From the cell containing the given text, extract its center point as [X, Y] coordinate. 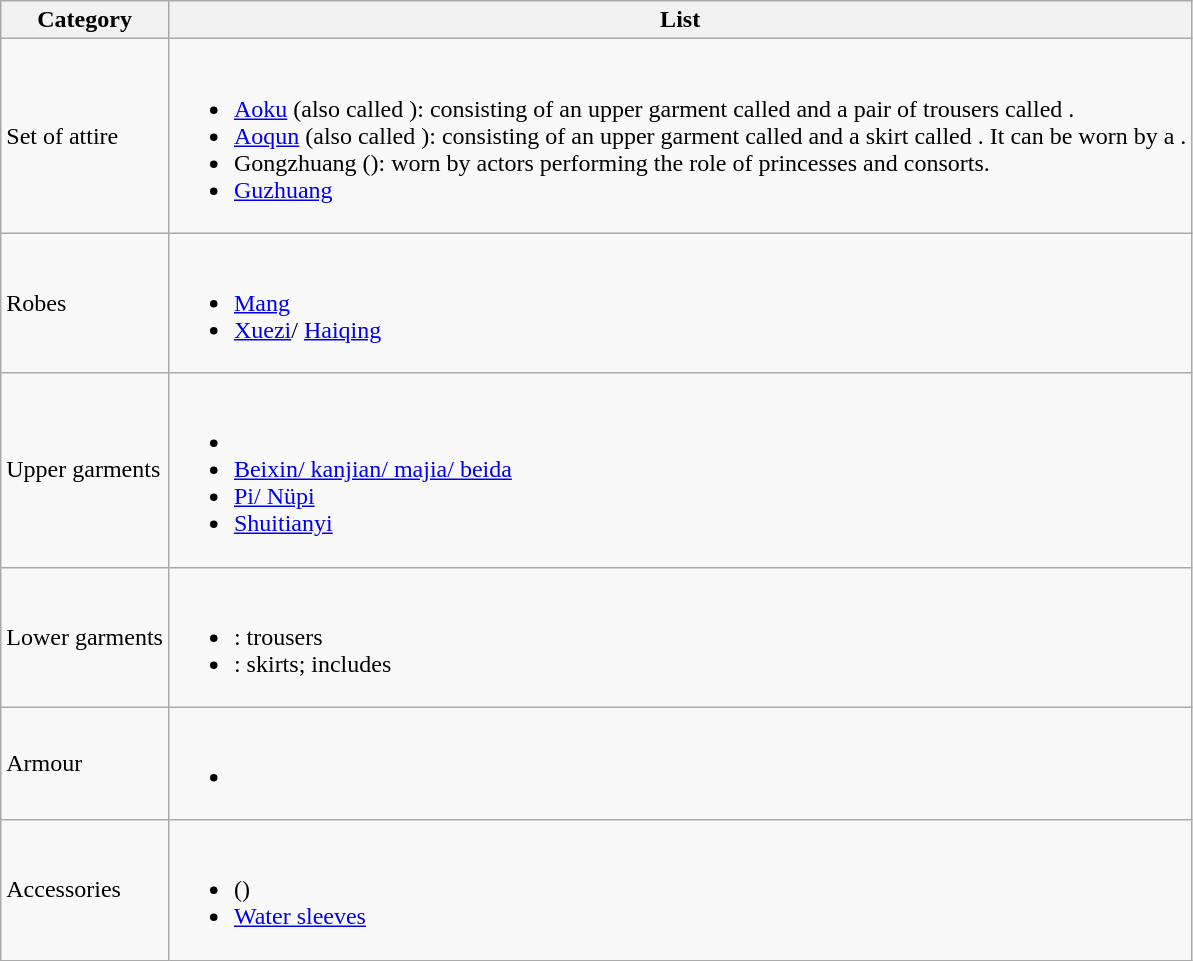
: trousers: skirts; includes [680, 637]
Lower garments [85, 637]
Beixin/ kanjian/ majia/ beidaPi/ NüpiShuitianyi [680, 470]
MangXuezi/ Haiqing [680, 303]
Category [85, 20]
Robes [85, 303]
List [680, 20]
Accessories [85, 890]
Armour [85, 764]
Set of attire [85, 136]
Upper garments [85, 470]
()Water sleeves [680, 890]
